Detect which cell encompasses the target text, then output its [x, y] center coordinate. 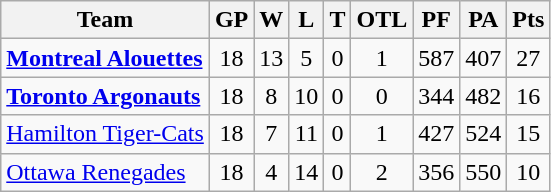
8 [272, 96]
Pts [528, 20]
482 [484, 96]
356 [436, 172]
T [338, 20]
587 [436, 58]
Team [106, 20]
427 [436, 134]
2 [382, 172]
GP [231, 20]
Toronto Argonauts [106, 96]
4 [272, 172]
14 [306, 172]
OTL [382, 20]
L [306, 20]
344 [436, 96]
Ottawa Renegades [106, 172]
524 [484, 134]
13 [272, 58]
Montreal Alouettes [106, 58]
407 [484, 58]
7 [272, 134]
5 [306, 58]
550 [484, 172]
Hamilton Tiger-Cats [106, 134]
27 [528, 58]
11 [306, 134]
W [272, 20]
PA [484, 20]
16 [528, 96]
PF [436, 20]
15 [528, 134]
